Capture the cell that displays the provided text and extract its [x, y] central coordinate. 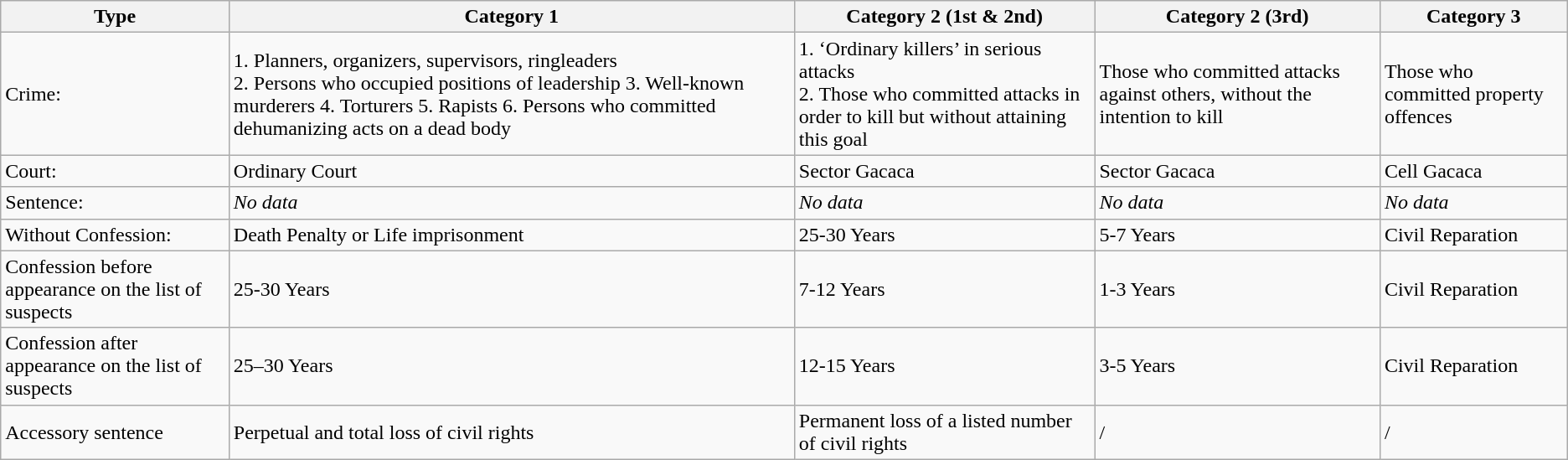
25–30 Years [511, 366]
Confession before appearance on the list of suspects [116, 289]
Those who committed attacks against others, without the intention to kill [1237, 94]
Permanent loss of a listed number of civil rights [945, 432]
Category 1 [511, 17]
1-3 Years [1237, 289]
Confession after appearance on the list of suspects [116, 366]
Cell Gacaca [1473, 171]
12-15 Years [945, 366]
Court: [116, 171]
1. ‘Ordinary killers’ in serious attacks2. Those who committed attacks in order to kill but without attaining this goal [945, 94]
Category 3 [1473, 17]
Type [116, 17]
Crime: [116, 94]
Sentence: [116, 203]
3-5 Years [1237, 366]
Death Penalty or Life imprisonment [511, 235]
Those who committed property offences [1473, 94]
Accessory sentence [116, 432]
5-7 Years [1237, 235]
Ordinary Court [511, 171]
7-12 Years [945, 289]
Category 2 (3rd) [1237, 17]
Perpetual and total loss of civil rights [511, 432]
Category 2 (1st & 2nd) [945, 17]
Without Confession: [116, 235]
